Return [x, y] of the center of cell containing provided text 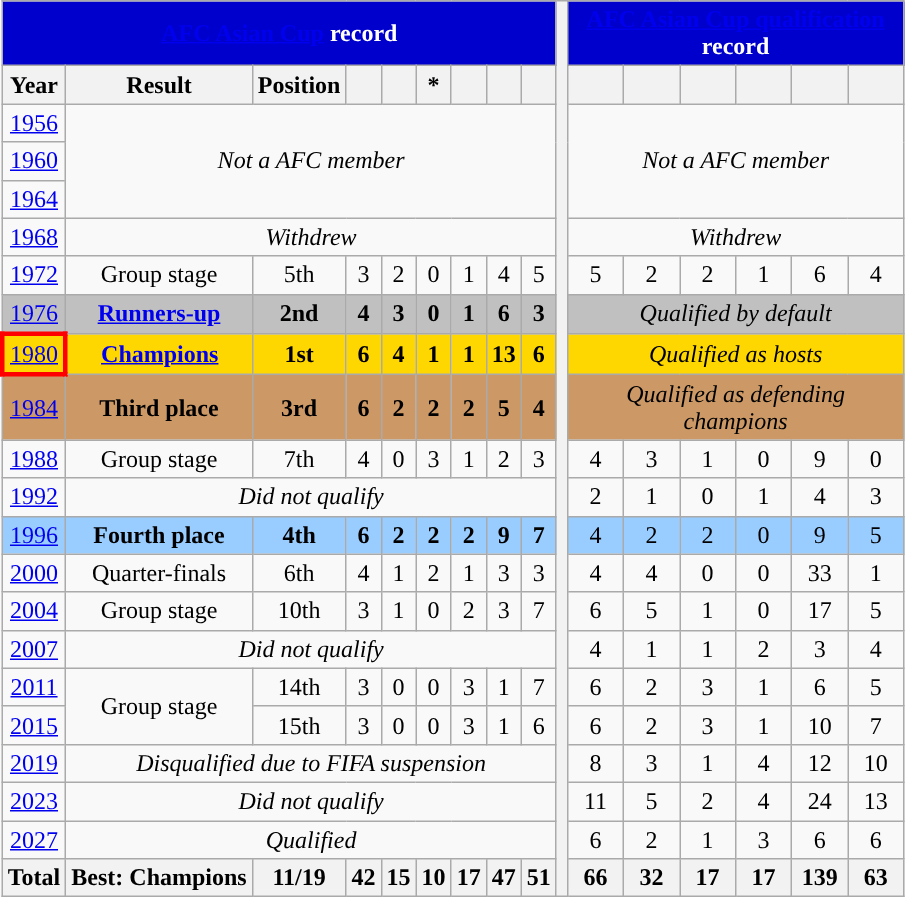
10th [299, 611]
1992 [34, 497]
* [434, 85]
Runners-up [159, 314]
Result [159, 85]
8 [595, 763]
5th [299, 275]
2nd [299, 314]
2011 [34, 687]
2019 [34, 763]
Total [34, 878]
2023 [34, 801]
Best: Champions [159, 878]
15 [398, 878]
1980 [34, 354]
1996 [34, 535]
11/19 [299, 878]
1956 [34, 123]
Quarter-finals [159, 573]
1976 [34, 314]
Third place [159, 408]
1988 [34, 459]
1968 [34, 237]
1964 [34, 199]
Champions [159, 354]
1st [299, 354]
42 [364, 878]
33 [820, 573]
14th [299, 687]
15th [299, 725]
139 [820, 878]
4th [299, 535]
AFC Asian Cup qualification record [735, 34]
2027 [34, 839]
47 [504, 878]
2015 [34, 725]
1984 [34, 408]
Year [34, 85]
51 [538, 878]
1960 [34, 161]
7th [299, 459]
24 [820, 801]
66 [595, 878]
Disqualified due to FIFA suspension [312, 763]
Position [299, 85]
3rd [299, 408]
6th [299, 573]
Qualified as defending champions [735, 408]
1972 [34, 275]
2000 [34, 573]
Qualified by default [735, 314]
Fourth place [159, 535]
12 [820, 763]
63 [876, 878]
32 [651, 878]
Qualified [312, 839]
2004 [34, 611]
AFC Asian Cup record [279, 34]
Qualified as hosts [735, 354]
2007 [34, 649]
11 [595, 801]
